Capture the cell that displays the provided text and extract its (X, Y) central coordinate. 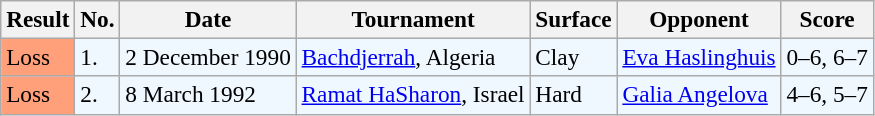
No. (98, 19)
Tournament (413, 19)
0–6, 6–7 (827, 57)
Clay (574, 57)
Ramat HaSharon, Israel (413, 95)
Score (827, 19)
Bachdjerrah, Algeria (413, 57)
Hard (574, 95)
1. (98, 57)
Surface (574, 19)
8 March 1992 (208, 95)
Result (38, 19)
4–6, 5–7 (827, 95)
Galia Angelova (699, 95)
Eva Haslinghuis (699, 57)
Date (208, 19)
2. (98, 95)
2 December 1990 (208, 57)
Opponent (699, 19)
